Return the (x, y) coordinate for the center point of the cell that contains the specified text.  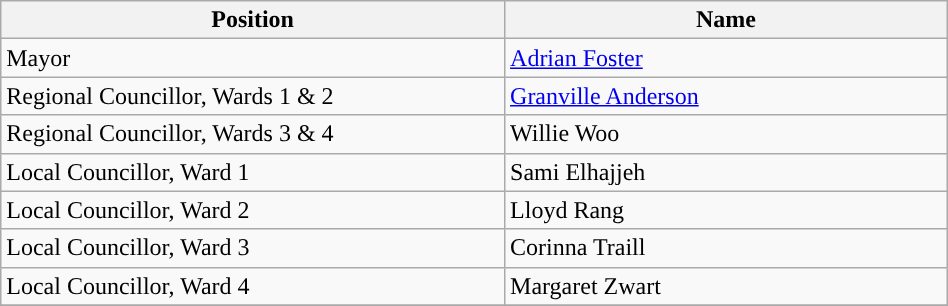
Adrian Foster (726, 58)
Corinna Traill (726, 248)
Lloyd Rang (726, 210)
Margaret Zwart (726, 286)
Willie Woo (726, 134)
Local Councillor, Ward 4 (253, 286)
Local Councillor, Ward 1 (253, 172)
Sami Elhajjeh (726, 172)
Local Councillor, Ward 3 (253, 248)
Granville Anderson (726, 96)
Name (726, 20)
Mayor (253, 58)
Regional Councillor, Wards 1 & 2 (253, 96)
Local Councillor, Ward 2 (253, 210)
Position (253, 20)
Regional Councillor, Wards 3 & 4 (253, 134)
